Detect which cell encompasses the target text, then output its [x, y] center coordinate. 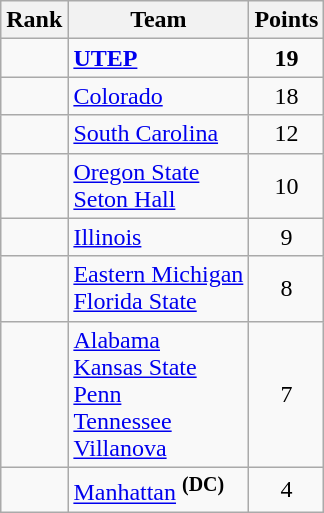
19 [286, 58]
AlabamaKansas StatePennTennesseeVillanova [158, 394]
12 [286, 134]
Colorado [158, 96]
UTEP [158, 58]
Team [158, 20]
Oregon StateSeton Hall [158, 186]
Manhattan (DC) [158, 490]
Points [286, 20]
Rank [34, 20]
Eastern MichiganFlorida State [158, 288]
4 [286, 490]
8 [286, 288]
Illinois [158, 237]
9 [286, 237]
18 [286, 96]
South Carolina [158, 134]
7 [286, 394]
10 [286, 186]
